Extract the [X, Y] coordinate from the center of the cell holding the provided text.  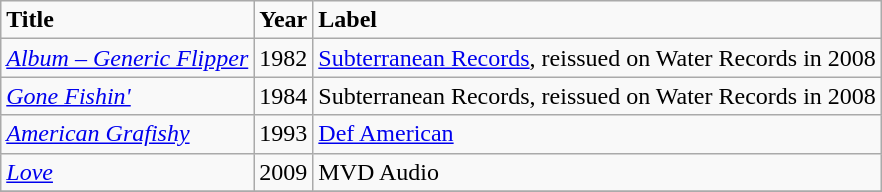
Gone Fishin' [128, 96]
1993 [284, 134]
1982 [284, 58]
1984 [284, 96]
MVD Audio [598, 172]
Album – Generic Flipper [128, 58]
Title [128, 20]
Def American [598, 134]
2009 [284, 172]
Label [598, 20]
Year [284, 20]
American Grafishy [128, 134]
Love [128, 172]
